Return the (x, y) coordinate for the center point of the cell that contains the specified text.  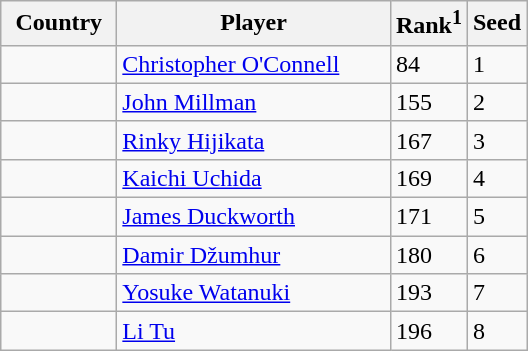
Country (59, 24)
2 (496, 102)
5 (496, 217)
Kaichi Uchida (254, 178)
84 (428, 64)
Player (254, 24)
169 (428, 178)
Li Tu (254, 331)
Seed (496, 24)
167 (428, 140)
8 (496, 331)
4 (496, 178)
Damir Džumhur (254, 255)
3 (496, 140)
7 (496, 293)
193 (428, 293)
Rinky Hijikata (254, 140)
171 (428, 217)
6 (496, 255)
180 (428, 255)
James Duckworth (254, 217)
John Millman (254, 102)
155 (428, 102)
Yosuke Watanuki (254, 293)
Christopher O'Connell (254, 64)
Rank1 (428, 24)
1 (496, 64)
196 (428, 331)
